From the cell containing the given text, extract its center point as (X, Y) coordinate. 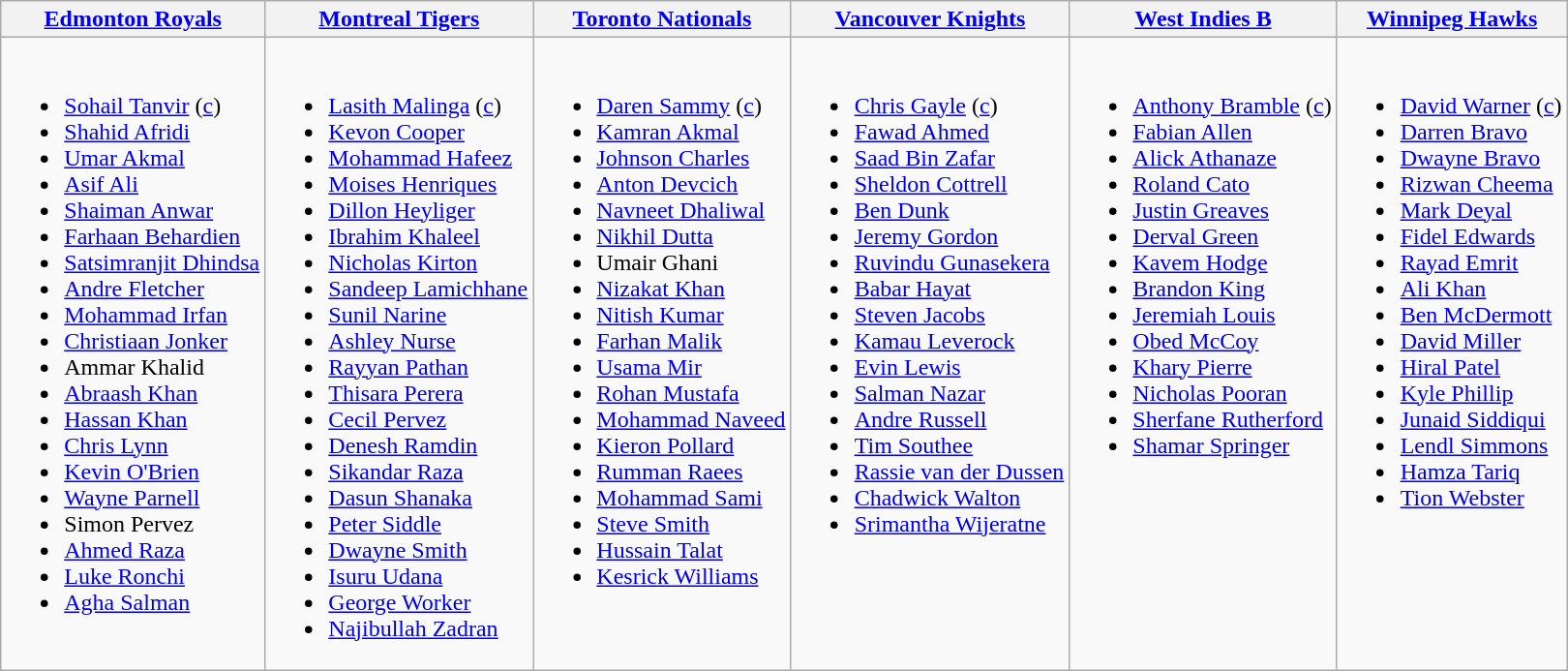
Edmonton Royals (134, 19)
Montreal Tigers (399, 19)
West Indies B (1203, 19)
Winnipeg Hawks (1452, 19)
Vancouver Knights (930, 19)
Toronto Nationals (662, 19)
